Scan for the cell matching the given text and deliver its [X, Y] coordinate at center. 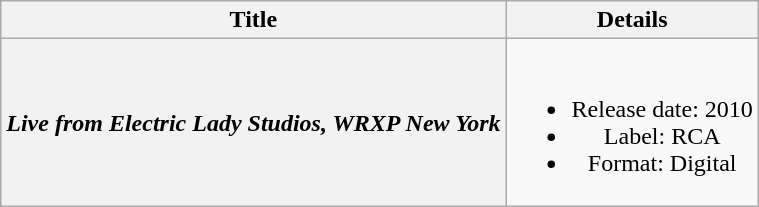
Details [632, 20]
Title [254, 20]
Live from Electric Lady Studios, WRXP New York [254, 122]
Release date: 2010Label: RCAFormat: Digital [632, 122]
